Locate the cell with the specified text and output its (X, Y) center coordinate. 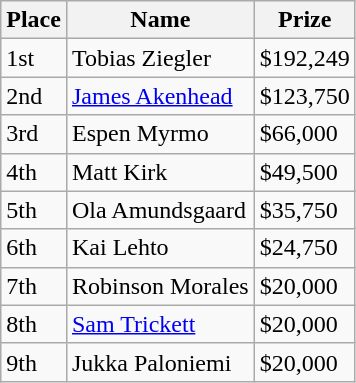
$66,000 (304, 134)
Ola Amundsgaard (160, 210)
$123,750 (304, 96)
2nd (34, 96)
Prize (304, 20)
James Akenhead (160, 96)
4th (34, 172)
Robinson Morales (160, 286)
7th (34, 286)
$24,750 (304, 248)
$49,500 (304, 172)
6th (34, 248)
$35,750 (304, 210)
8th (34, 324)
Tobias Ziegler (160, 58)
Kai Lehto (160, 248)
Name (160, 20)
$192,249 (304, 58)
3rd (34, 134)
Matt Kirk (160, 172)
Place (34, 20)
Espen Myrmo (160, 134)
9th (34, 362)
Sam Trickett (160, 324)
1st (34, 58)
Jukka Paloniemi (160, 362)
5th (34, 210)
